Provide the (X, Y) coordinate of the cell's center where the given text is located.  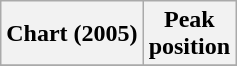
Peakposition (189, 34)
Chart (2005) (72, 34)
